Detect which cell encompasses the target text, then output its (x, y) center coordinate. 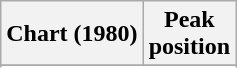
Peakposition (189, 34)
Chart (1980) (72, 34)
